Return the [X, Y] coordinate for the center point of the cell that contains the specified text.  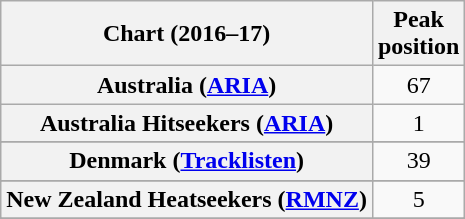
New Zealand Heatseekers (RMNZ) [187, 199]
Australia Hitseekers (ARIA) [187, 123]
5 [418, 199]
Denmark (Tracklisten) [187, 161]
Peakposition [418, 34]
67 [418, 85]
39 [418, 161]
Australia (ARIA) [187, 85]
Chart (2016–17) [187, 34]
1 [418, 123]
